Find where the given text appears and provide that cell's center as (x, y) coordinate. 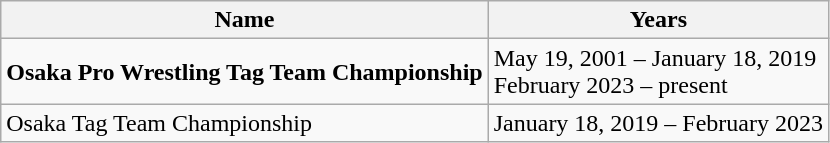
Osaka Tag Team Championship (244, 123)
Osaka Pro Wrestling Tag Team Championship (244, 72)
Years (658, 20)
January 18, 2019 – February 2023 (658, 123)
Name (244, 20)
May 19, 2001 – January 18, 2019February 2023 – present (658, 72)
